Pinpoint the cell where the given text exists, returning its (X, Y) midpoint coordinate. 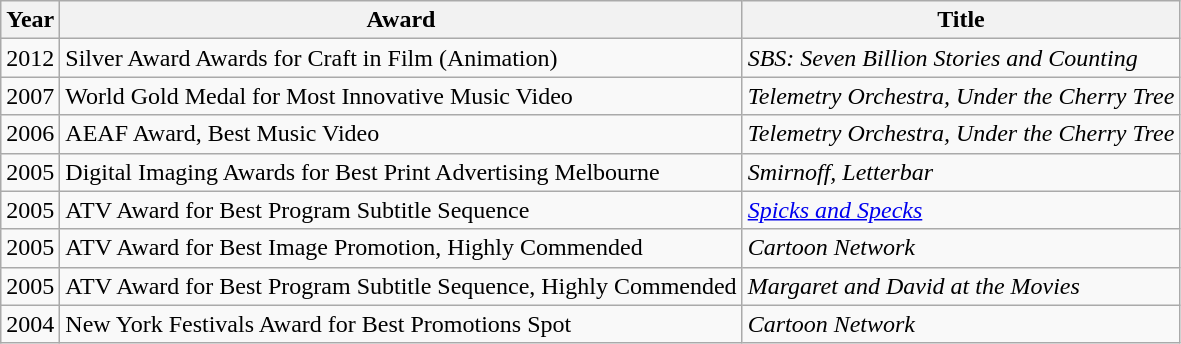
2012 (30, 58)
ATV Award for Best Program Subtitle Sequence (401, 210)
2007 (30, 96)
ATV Award for Best Image Promotion, Highly Commended (401, 248)
SBS: Seven Billion Stories and Counting (961, 58)
Title (961, 20)
Digital Imaging Awards for Best Print Advertising Melbourne (401, 172)
ATV Award for Best Program Subtitle Sequence, Highly Commended (401, 286)
Spicks and Specks (961, 210)
Year (30, 20)
Smirnoff, Letterbar (961, 172)
Silver Award Awards for Craft in Film (Animation) (401, 58)
World Gold Medal for Most Innovative Music Video (401, 96)
2004 (30, 324)
2006 (30, 134)
Margaret and David at the Movies (961, 286)
New York Festivals Award for Best Promotions Spot (401, 324)
AEAF Award, Best Music Video (401, 134)
Award (401, 20)
